Capture the cell that displays the provided text and extract its [x, y] central coordinate. 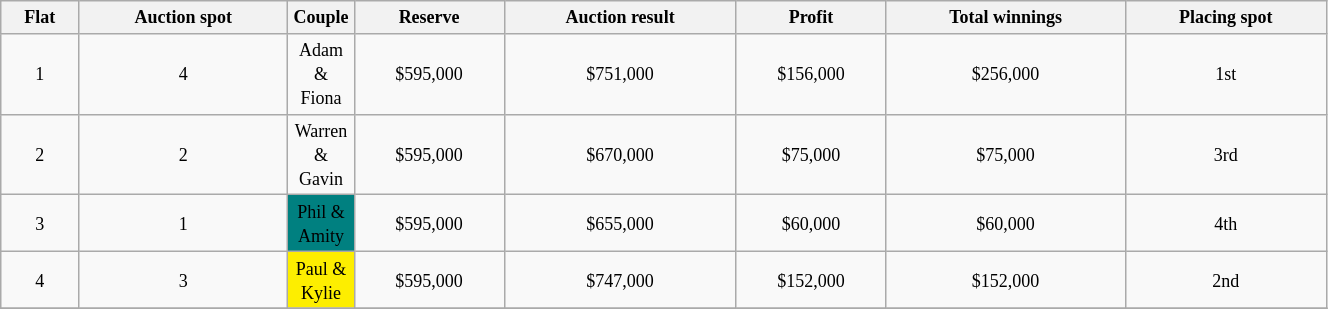
$747,000 [620, 280]
4th [1226, 224]
Adam & Fiona [321, 74]
Paul & Kylie [321, 280]
$670,000 [620, 154]
Placing spot [1226, 18]
Total winnings [1006, 18]
Flat [40, 18]
$156,000 [811, 74]
Warren & Gavin [321, 154]
Reserve [429, 18]
$256,000 [1006, 74]
1st [1226, 74]
Couple [321, 18]
Phil & Amity [321, 224]
3rd [1226, 154]
Profit [811, 18]
$751,000 [620, 74]
$655,000 [620, 224]
2nd [1226, 280]
Auction spot [184, 18]
Auction result [620, 18]
